Search for the cell housing the specified text and yield its (x, y) center coordinate. 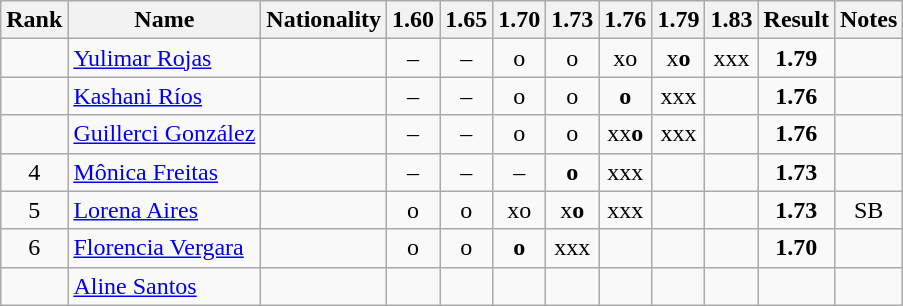
Guillerci González (164, 134)
Rank (34, 20)
Kashani Ríos (164, 96)
1.60 (414, 20)
Result (796, 20)
Florencia Vergara (164, 248)
Lorena Aires (164, 210)
Name (164, 20)
1.65 (466, 20)
Yulimar Rojas (164, 58)
Aline Santos (164, 286)
4 (34, 172)
Mônica Freitas (164, 172)
Notes (868, 20)
Nationality (324, 20)
1.83 (732, 20)
SB (868, 210)
5 (34, 210)
xxo (626, 134)
6 (34, 248)
